Scan for the cell matching the given text and deliver its (x, y) coordinate at center. 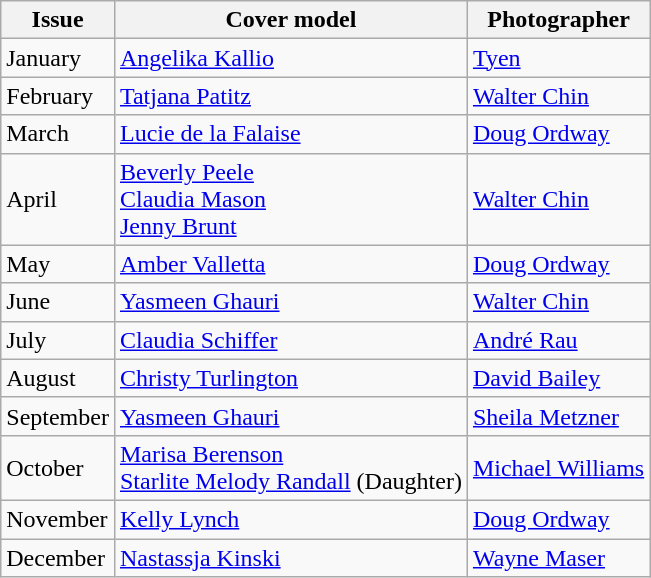
Tatjana Patitz (290, 96)
Sheila Metzner (558, 416)
Amber Valletta (290, 264)
July (58, 340)
André Rau (558, 340)
David Bailey (558, 378)
February (58, 96)
September (58, 416)
Beverly PeeleClaudia MasonJenny Brunt (290, 199)
Lucie de la Falaise (290, 134)
August (58, 378)
Issue (58, 20)
May (58, 264)
December (58, 557)
April (58, 199)
Michael Williams (558, 468)
Christy Turlington (290, 378)
June (58, 302)
Wayne Maser (558, 557)
Photographer (558, 20)
Kelly Lynch (290, 519)
Cover model (290, 20)
October (58, 468)
Claudia Schiffer (290, 340)
January (58, 58)
November (58, 519)
March (58, 134)
Tyen (558, 58)
Nastassja Kinski (290, 557)
Angelika Kallio (290, 58)
Marisa BerensonStarlite Melody Randall (Daughter) (290, 468)
